For the text-containing cell, return its midpoint in (X, Y) coordinate format. 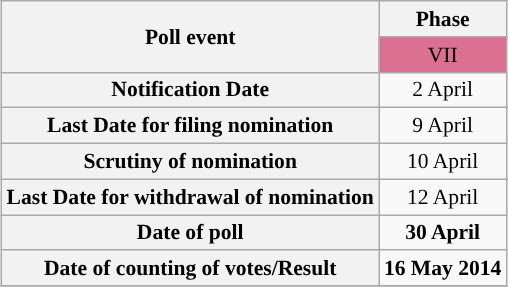
Scrutiny of nomination (190, 161)
Date of poll (190, 232)
10 April (443, 161)
12 April (443, 197)
9 April (443, 126)
Notification Date (190, 90)
Date of counting of votes/Result (190, 268)
Last Date for withdrawal of nomination (190, 197)
2 April (443, 90)
Last Date for filing nomination (190, 126)
30 April (443, 232)
VII (443, 54)
Phase (443, 19)
16 May 2014 (443, 268)
Poll event (190, 36)
